Provide the [x, y] coordinate of the cell's center where the given text is located.  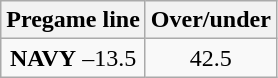
Over/under [210, 20]
Pregame line [74, 20]
NAVY –13.5 [74, 58]
42.5 [210, 58]
